From the cell containing the given text, extract its center point as (X, Y) coordinate. 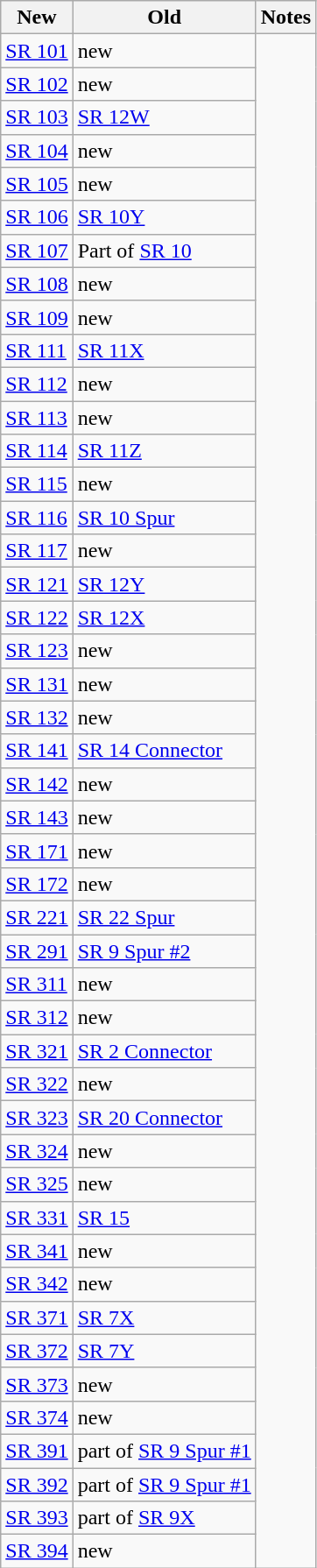
SR 12Y (165, 584)
SR 342 (37, 1284)
SR 392 (37, 1485)
SR 102 (37, 84)
SR 111 (37, 350)
SR 103 (37, 117)
SR 325 (37, 1184)
SR 324 (37, 1151)
SR 322 (37, 1084)
Notes (285, 18)
SR 107 (37, 251)
SR 11X (165, 350)
SR 391 (37, 1451)
SR 20 Connector (165, 1118)
SR 7Y (165, 1351)
SR 9 Spur #2 (165, 950)
SR 371 (37, 1317)
SR 117 (37, 551)
SR 311 (37, 985)
part of SR 9X (165, 1518)
New (37, 18)
SR 104 (37, 151)
SR 7X (165, 1317)
SR 22 Spur (165, 917)
SR 312 (37, 1018)
Part of SR 10 (165, 251)
SR 2 Connector (165, 1051)
SR 291 (37, 950)
SR 132 (37, 717)
SR 10 Spur (165, 518)
SR 14 Connector (165, 751)
SR 393 (37, 1518)
SR 221 (37, 917)
SR 106 (37, 217)
Old (165, 18)
SR 394 (37, 1551)
SR 116 (37, 518)
SR 141 (37, 751)
SR 10Y (165, 217)
SR 374 (37, 1417)
SR 109 (37, 317)
SR 105 (37, 184)
SR 108 (37, 284)
SR 142 (37, 784)
SR 373 (37, 1384)
SR 115 (37, 484)
SR 123 (37, 651)
SR 331 (37, 1218)
SR 12X (165, 618)
SR 122 (37, 618)
SR 112 (37, 384)
SR 372 (37, 1351)
SR 15 (165, 1218)
SR 341 (37, 1251)
SR 131 (37, 684)
SR 113 (37, 418)
SR 101 (37, 51)
SR 323 (37, 1118)
SR 12W (165, 117)
SR 321 (37, 1051)
SR 171 (37, 851)
SR 121 (37, 584)
SR 11Z (165, 451)
SR 172 (37, 884)
SR 114 (37, 451)
SR 143 (37, 817)
